Identify which cell holds the provided text, then report its (X, Y) central coordinate. 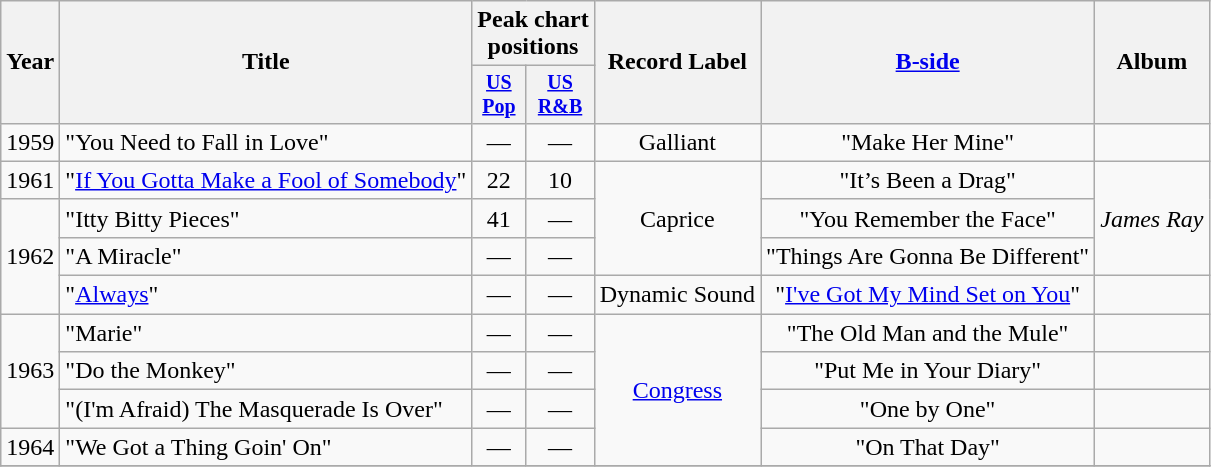
"Put Me in Your Diary" (928, 371)
"We Got a Thing Goin' On" (266, 447)
1964 (30, 447)
1959 (30, 142)
1961 (30, 180)
Year (30, 62)
Album (1152, 62)
"One by One" (928, 409)
"The Old Man and the Mule" (928, 333)
"Always" (266, 295)
10 (560, 180)
"You Need to Fall in Love" (266, 142)
B-side (928, 62)
41 (499, 218)
"Things Are Gonna Be Different" (928, 256)
"Marie" (266, 333)
1962 (30, 256)
Peak chartpositions (533, 34)
"You Remember the Face" (928, 218)
"Itty Bitty Pieces" (266, 218)
"Do the Monkey" (266, 371)
1963 (30, 371)
"Make Her Mine" (928, 142)
"(I'm Afraid) The Masquerade Is Over" (266, 409)
Caprice (677, 218)
"It’s Been a Drag" (928, 180)
Title (266, 62)
"A Miracle" (266, 256)
22 (499, 180)
Galliant (677, 142)
Record Label (677, 62)
Dynamic Sound (677, 295)
"On That Day" (928, 447)
USR&B (560, 94)
James Ray (1152, 218)
"I've Got My Mind Set on You" (928, 295)
"If You Gotta Make a Fool of Somebody" (266, 180)
USPop (499, 94)
Congress (677, 390)
